From the cell containing the given text, extract its center point as (X, Y) coordinate. 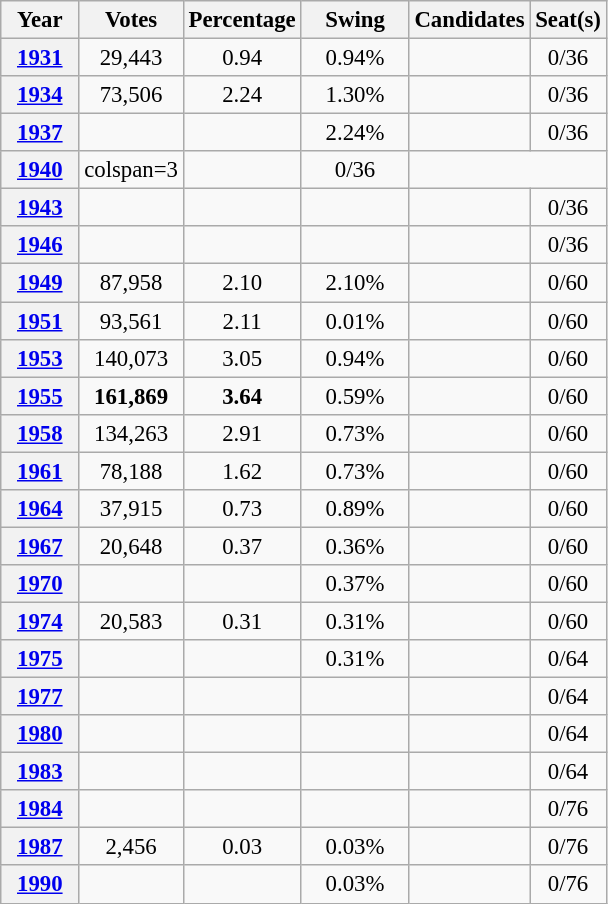
140,073 (131, 358)
0.73 (242, 509)
1980 (40, 734)
1987 (40, 847)
3.05 (242, 358)
37,915 (131, 509)
1940 (40, 170)
1970 (40, 584)
1943 (40, 208)
78,188 (131, 471)
1958 (40, 433)
1.30% (355, 95)
1934 (40, 95)
87,958 (131, 283)
0.37% (355, 584)
29,443 (131, 58)
20,648 (131, 546)
Year (40, 20)
Candidates (470, 20)
1931 (40, 58)
Swing (355, 20)
1967 (40, 546)
0.94 (242, 58)
Votes (131, 20)
2.10 (242, 283)
2.24% (355, 133)
2,456 (131, 847)
0.01% (355, 321)
73,506 (131, 95)
0.37 (242, 546)
2.91 (242, 433)
2.10% (355, 283)
Seat(s) (568, 20)
0.36% (355, 546)
1937 (40, 133)
2.24 (242, 95)
1955 (40, 396)
134,263 (131, 433)
20,583 (131, 621)
1961 (40, 471)
1.62 (242, 471)
1949 (40, 283)
1990 (40, 885)
1984 (40, 809)
0.31 (242, 621)
2.11 (242, 321)
1964 (40, 509)
3.64 (242, 396)
161,869 (131, 396)
Percentage (242, 20)
93,561 (131, 321)
1951 (40, 321)
1974 (40, 621)
1977 (40, 697)
0.59% (355, 396)
0.89% (355, 509)
0.03 (242, 847)
1946 (40, 245)
1975 (40, 659)
1983 (40, 772)
1953 (40, 358)
colspan=3 (131, 170)
